Find where the given text appears and provide that cell's center as (x, y) coordinate. 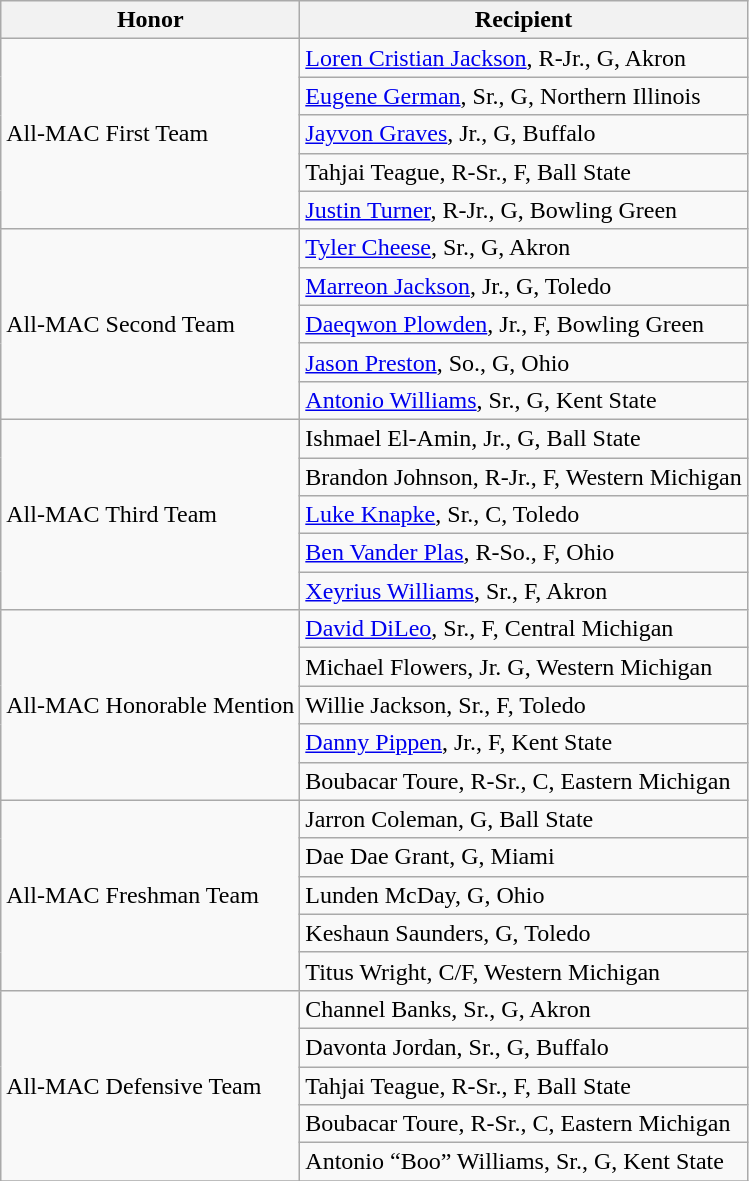
Recipient (524, 20)
All-MAC Honorable Mention (150, 705)
All-MAC First Team (150, 134)
Honor (150, 20)
All-MAC Defensive Team (150, 1085)
Ben Vander Plas, R-So., F, Ohio (524, 553)
Marreon Jackson, Jr., G, Toledo (524, 286)
Davonta Jordan, Sr., G, Buffalo (524, 1047)
David DiLeo, Sr., F, Central Michigan (524, 629)
Jason Preston, So., G, Ohio (524, 362)
All-MAC Second Team (150, 324)
Lunden McDay, G, Ohio (524, 895)
Jayvon Graves, Jr., G, Buffalo (524, 134)
Antonio “Boo” Williams, Sr., G, Kent State (524, 1162)
Brandon Johnson, R-Jr., F, Western Michigan (524, 477)
Luke Knapke, Sr., C, Toledo (524, 515)
Daeqwon Plowden, Jr., F, Bowling Green (524, 324)
Dae Dae Grant, G, Miami (524, 857)
All-MAC Third Team (150, 514)
Justin Turner, R-Jr., G, Bowling Green (524, 210)
Antonio Williams, Sr., G, Kent State (524, 400)
Titus Wright, C/F, Western Michigan (524, 971)
Tyler Cheese, Sr., G, Akron (524, 248)
Xeyrius Williams, Sr., F, Akron (524, 591)
Willie Jackson, Sr., F, Toledo (524, 705)
All-MAC Freshman Team (150, 895)
Danny Pippen, Jr., F, Kent State (524, 743)
Keshaun Saunders, G, Toledo (524, 933)
Eugene German, Sr., G, Northern Illinois (524, 96)
Michael Flowers, Jr. G, Western Michigan (524, 667)
Channel Banks, Sr., G, Akron (524, 1009)
Loren Cristian Jackson, R-Jr., G, Akron (524, 58)
Jarron Coleman, G, Ball State (524, 819)
Ishmael El-Amin, Jr., G, Ball State (524, 438)
